Detect which cell encompasses the target text, then output its (x, y) center coordinate. 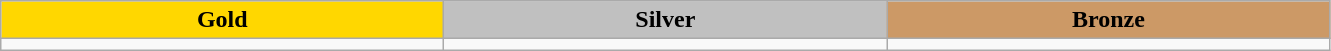
Silver (666, 20)
Gold (222, 20)
Bronze (1108, 20)
